Output the (X, Y) coordinate of the center of the cell containing the given text.  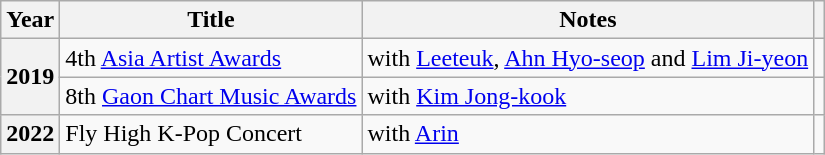
with Arin (588, 134)
Year (30, 20)
4th Asia Artist Awards (211, 58)
with Leeteuk, Ahn Hyo-seop and Lim Ji-yeon (588, 58)
Notes (588, 20)
8th Gaon Chart Music Awards (211, 96)
with Kim Jong-kook (588, 96)
2022 (30, 134)
Fly High K-Pop Concert (211, 134)
Title (211, 20)
2019 (30, 77)
